Return the (x, y) coordinate for the center point of the cell that contains the specified text.  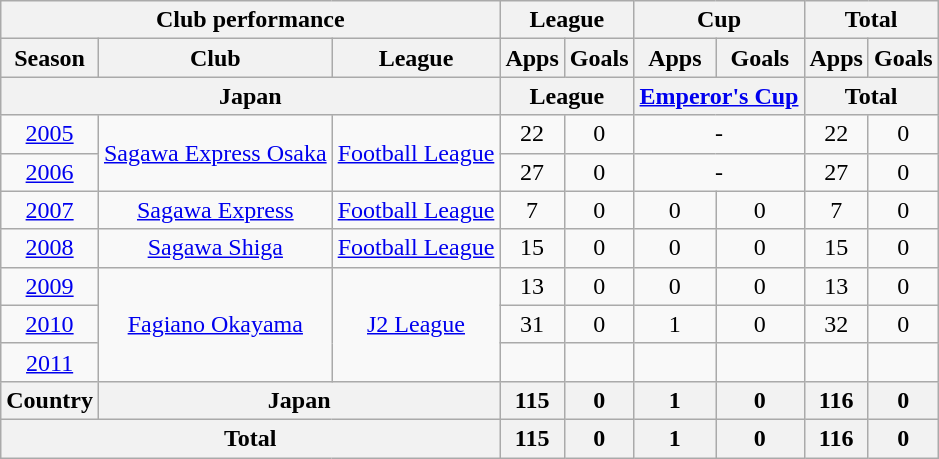
Season (50, 58)
2007 (50, 210)
2009 (50, 286)
2010 (50, 324)
Sagawa Express Osaka (215, 153)
Club (215, 58)
Fagiano Okayama (215, 324)
31 (532, 324)
Club performance (250, 20)
32 (836, 324)
J2 League (416, 324)
2006 (50, 172)
Cup (719, 20)
2005 (50, 134)
Emperor's Cup (719, 96)
Sagawa Express (215, 210)
2008 (50, 248)
Country (50, 400)
Sagawa Shiga (215, 248)
2011 (50, 362)
